Capture the cell that displays the provided text and extract its [x, y] central coordinate. 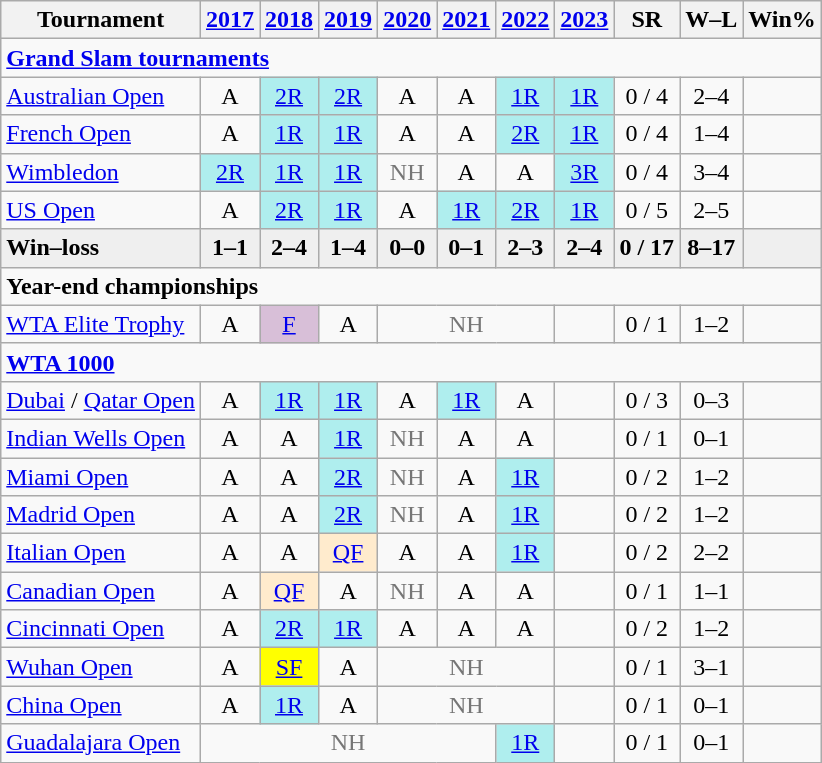
F [290, 324]
Indian Wells Open [101, 438]
2–3 [526, 248]
Madrid Open [101, 515]
2–5 [712, 210]
W–L [712, 20]
2022 [526, 20]
Cincinnati Open [101, 629]
0 / 17 [647, 248]
US Open [101, 210]
WTA Elite Trophy [101, 324]
2–2 [712, 553]
French Open [101, 134]
China Open [101, 705]
Wuhan Open [101, 667]
Tournament [101, 20]
2017 [230, 20]
3–4 [712, 172]
3–1 [712, 667]
2020 [408, 20]
2021 [466, 20]
3R [584, 172]
Dubai / Qatar Open [101, 400]
Italian Open [101, 553]
Guadalajara Open [101, 743]
Grand Slam tournaments [412, 58]
SR [647, 20]
Win% [782, 20]
WTA 1000 [412, 362]
0 / 5 [647, 210]
2023 [584, 20]
0–3 [712, 400]
SF [290, 667]
2018 [290, 20]
Win–loss [101, 248]
Australian Open [101, 96]
0–0 [408, 248]
0 / 3 [647, 400]
Wimbledon [101, 172]
2019 [348, 20]
Miami Open [101, 477]
8–17 [712, 248]
Year-end championships [412, 286]
Canadian Open [101, 591]
